Return the (X, Y) coordinate for the center point of the cell that contains the specified text.  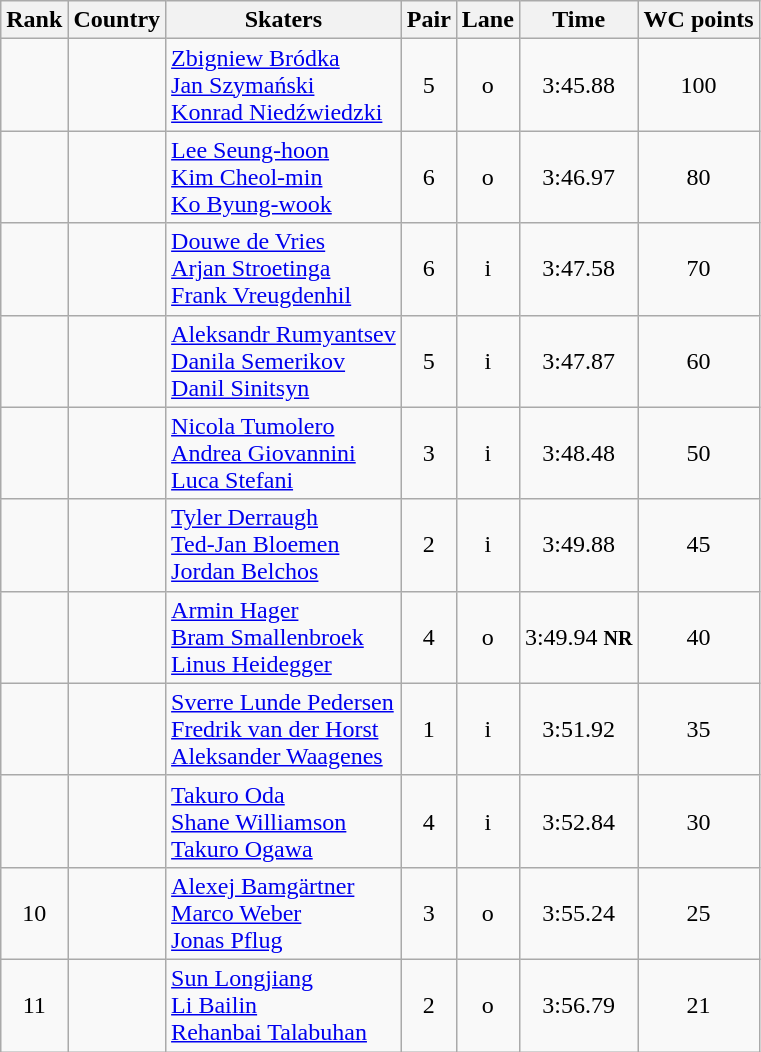
Takuro OdaShane WilliamsonTakuro Ogawa (284, 821)
3:48.48 (578, 453)
50 (698, 453)
Rank (34, 20)
35 (698, 729)
3:56.79 (578, 1005)
Tyler DerraughTed-Jan BloemenJordan Belchos (284, 545)
3:45.88 (578, 85)
Time (578, 20)
3:55.24 (578, 913)
3:52.84 (578, 821)
3:47.87 (578, 361)
45 (698, 545)
3:49.94 NR (578, 637)
30 (698, 821)
3:46.97 (578, 177)
Alexej BamgärtnerMarco WeberJonas Pflug (284, 913)
Sverre Lunde PedersenFredrik van der HorstAleksander Waagenes (284, 729)
21 (698, 1005)
WC points (698, 20)
40 (698, 637)
Country (117, 20)
3:47.58 (578, 269)
1 (428, 729)
Lane (488, 20)
3:49.88 (578, 545)
25 (698, 913)
Sun LongjiangLi BailinRehanbai Talabuhan (284, 1005)
Aleksandr RumyantsevDanila SemerikovDanil Sinitsyn (284, 361)
11 (34, 1005)
Skaters (284, 20)
10 (34, 913)
3:51.92 (578, 729)
100 (698, 85)
Zbigniew BródkaJan SzymańskiKonrad Niedźwiedzki (284, 85)
70 (698, 269)
80 (698, 177)
Armin HagerBram SmallenbroekLinus Heidegger (284, 637)
Pair (428, 20)
Nicola TumoleroAndrea GiovanniniLuca Stefani (284, 453)
60 (698, 361)
Douwe de VriesArjan StroetingaFrank Vreugdenhil (284, 269)
Lee Seung-hoonKim Cheol-minKo Byung-wook (284, 177)
